Scan for the cell matching the given text and deliver its [X, Y] coordinate at center. 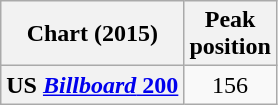
Chart (2015) [92, 34]
US Billboard 200 [92, 85]
Peakposition [230, 34]
156 [230, 85]
